Determine the (X, Y) coordinate at the center of the cell enclosing the given text.  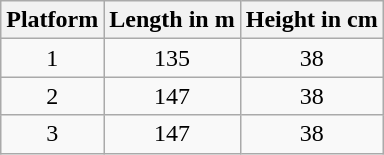
1 (52, 58)
2 (52, 96)
Length in m (172, 20)
Height in cm (312, 20)
Platform (52, 20)
135 (172, 58)
3 (52, 134)
